Find where the given text appears and provide that cell's center as (X, Y) coordinate. 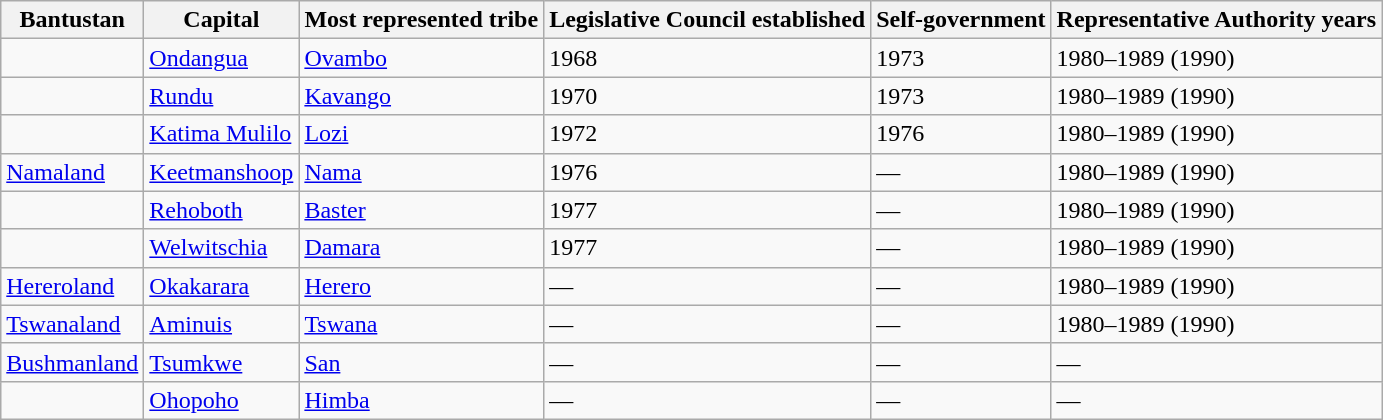
Tswanaland (72, 324)
1968 (708, 58)
Keetmanshoop (222, 172)
Capital (222, 20)
Baster (422, 210)
Ondangua (222, 58)
Damara (422, 248)
Representative Authority years (1216, 20)
Bushmanland (72, 362)
Bantustan (72, 20)
Nama (422, 172)
Hereroland (72, 286)
Lozi (422, 134)
Welwitschia (222, 248)
Himba (422, 400)
Namaland (72, 172)
Most represented tribe (422, 20)
Herero (422, 286)
1970 (708, 96)
Self-government (961, 20)
Ohopoho (222, 400)
Ovambo (422, 58)
Aminuis (222, 324)
1972 (708, 134)
Rundu (222, 96)
Tsumkwe (222, 362)
Okakarara (222, 286)
Katima Mulilo (222, 134)
Rehoboth (222, 210)
San (422, 362)
Legislative Council established (708, 20)
Kavango (422, 96)
Tswana (422, 324)
